Pinpoint the cell where the given text exists, returning its [x, y] midpoint coordinate. 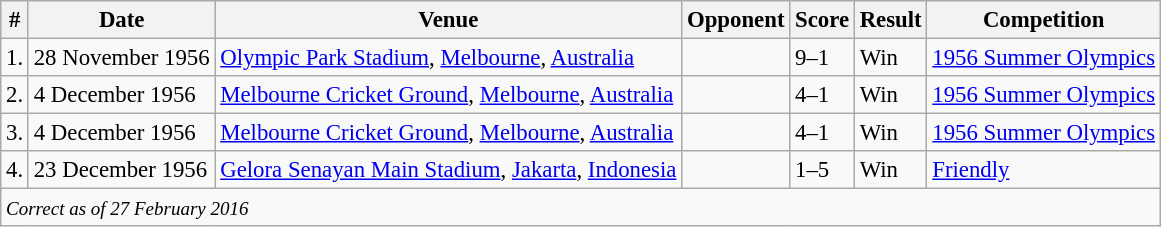
9–1 [822, 58]
1. [15, 58]
Competition [1044, 20]
2. [15, 95]
Friendly [1044, 170]
23 December 1956 [121, 170]
Gelora Senayan Main Stadium, Jakarta, Indonesia [448, 170]
Olympic Park Stadium, Melbourne, Australia [448, 58]
Date [121, 20]
Venue [448, 20]
Opponent [736, 20]
Score [822, 20]
4. [15, 170]
28 November 1956 [121, 58]
3. [15, 133]
# [15, 20]
Correct as of 27 February 2016 [581, 208]
1–5 [822, 170]
Result [890, 20]
